Capture the cell that displays the provided text and extract its (X, Y) central coordinate. 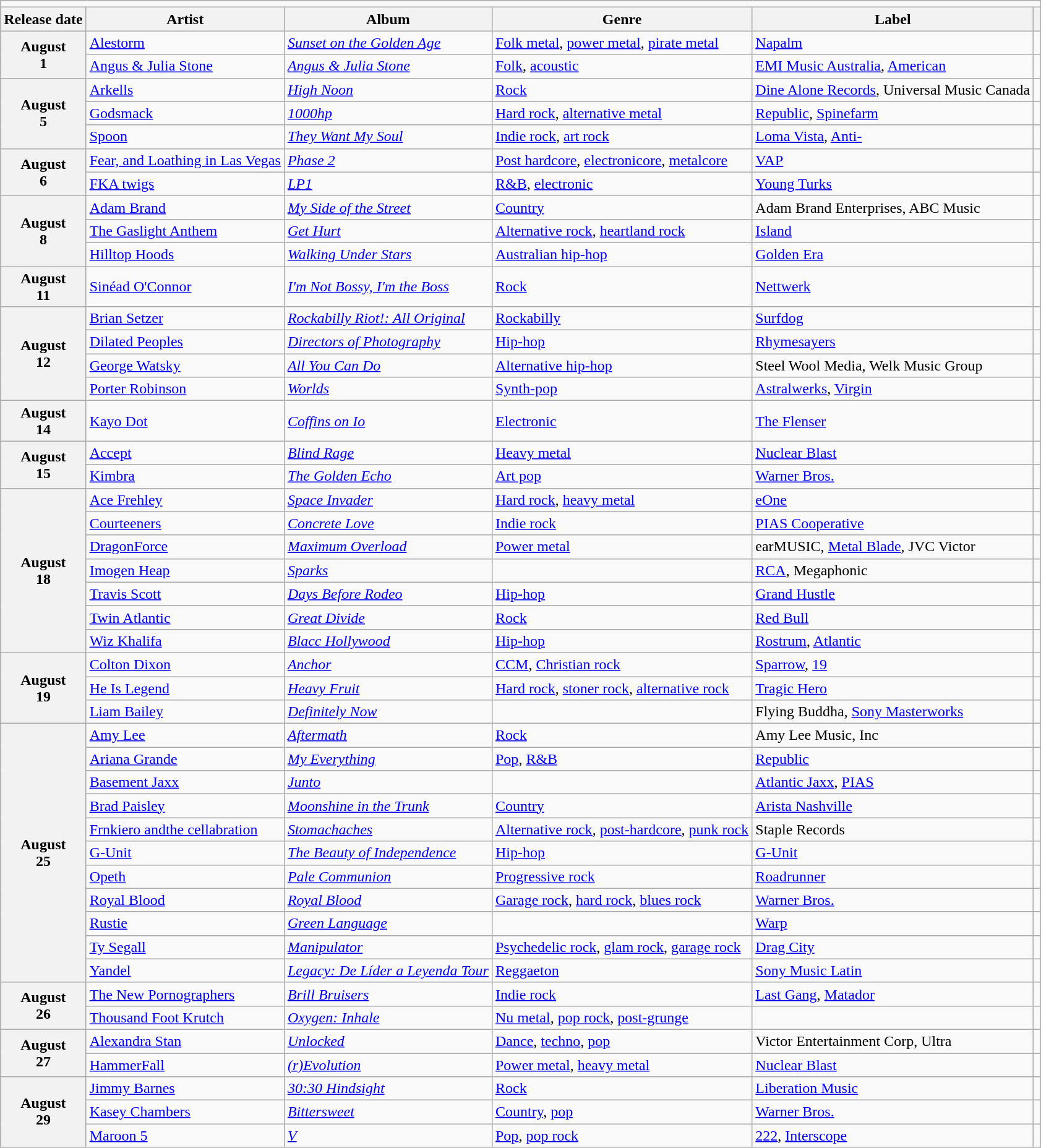
Brian Setzer (185, 319)
Pale Communion (388, 876)
Golden Era (893, 254)
Brad Paisley (185, 806)
Republic (893, 759)
Progressive rock (622, 876)
Rostrum, Atlantic (893, 641)
Blind Rage (388, 453)
Last Gang, Matador (893, 994)
Hilltop Hoods (185, 254)
Arista Nashville (893, 806)
Ariana Grande (185, 759)
August19 (43, 688)
August26 (43, 1006)
August25 (43, 854)
Alternative rock, heartland rock (622, 231)
Oxygen: Inhale (388, 1017)
Sparks (388, 570)
The New Pornographers (185, 994)
Hard rock, heavy metal (622, 500)
Courteeners (185, 523)
Hard rock, stoner rock, alternative rock (622, 688)
Phase 2 (388, 160)
Thousand Foot Krutch (185, 1017)
Warp (893, 923)
Island (893, 231)
Maximum Overload (388, 547)
August8 (43, 231)
Folk metal, power metal, pirate metal (622, 43)
Adam Brand (185, 207)
August14 (43, 421)
Accept (185, 453)
DragonForce (185, 547)
Dance, techno, pop (622, 1041)
Surfdog (893, 319)
Garage rock, hard rock, blues rock (622, 900)
Sony Music Latin (893, 970)
(r)Evolution (388, 1064)
Indie rock, art rock (622, 137)
Coffins on Io (388, 421)
Grand Hustle (893, 594)
August15 (43, 465)
Manipulator (388, 947)
Arkells (185, 90)
Rustie (185, 923)
Legacy: De Líder a Leyenda Tour (388, 970)
HammerFall (185, 1064)
Red Bull (893, 617)
RCA, Megaphonic (893, 570)
Post hardcore, electronicore, metalcore (622, 160)
Junto (388, 782)
Atlantic Jaxx, PIAS (893, 782)
Electronic (622, 421)
FKA twigs (185, 184)
I'm Not Bossy, I'm the Boss (388, 286)
The Beauty of Independence (388, 853)
Dine Alone Records, Universal Music Canada (893, 90)
Twin Atlantic (185, 617)
Victor Entertainment Corp, Ultra (893, 1041)
Sinéad O'Connor (185, 286)
Days Before Rodeo (388, 594)
August5 (43, 113)
1000hp (388, 113)
Dilated Peoples (185, 342)
Label (893, 19)
All You Can Do (388, 366)
Liberation Music (893, 1089)
Moonshine in the Trunk (388, 806)
Bittersweet (388, 1112)
Rhymesayers (893, 342)
Rockabilly Riot!: All Original (388, 319)
Loma Vista, Anti- (893, 137)
Amy Lee (185, 735)
Staple Records (893, 829)
They Want My Soul (388, 137)
Opeth (185, 876)
Steel Wool Media, Welk Music Group (893, 366)
Aftermath (388, 735)
Art pop (622, 476)
Ace Frehley (185, 500)
Travis Scott (185, 594)
Tragic Hero (893, 688)
My Side of the Street (388, 207)
Kasey Chambers (185, 1112)
Roadrunner (893, 876)
Nettwerk (893, 286)
Album (388, 19)
Porter Robinson (185, 389)
Imogen Heap (185, 570)
Jimmy Barnes (185, 1089)
Yandel (185, 970)
Alternative hip-hop (622, 366)
Drag City (893, 947)
eOne (893, 500)
Spoon (185, 137)
Directors of Photography (388, 342)
Sunset on the Golden Age (388, 43)
Republic, Spinefarm (893, 113)
Country, pop (622, 1112)
Get Hurt (388, 231)
Sparrow, 19 (893, 664)
Amy Lee Music, Inc (893, 735)
Godsmack (185, 113)
Power metal (622, 547)
Brill Bruisers (388, 994)
Colton Dixon (185, 664)
Alexandra Stan (185, 1041)
Space Invader (388, 500)
Artist (185, 19)
R&B, electronic (622, 184)
Psychedelic rock, glam rock, garage rock (622, 947)
Pop, pop rock (622, 1136)
Maroon 5 (185, 1136)
Young Turks (893, 184)
Kayo Dot (185, 421)
Kimbra (185, 476)
Release date (43, 19)
V (388, 1136)
PIAS Cooperative (893, 523)
Anchor (388, 664)
George Watsky (185, 366)
Flying Buddha, Sony Masterworks (893, 712)
Reggaeton (622, 970)
Unlocked (388, 1041)
Blacc Hollywood (388, 641)
Fear, and Loathing in Las Vegas (185, 160)
EMI Music Australia, American (893, 66)
Liam Bailey (185, 712)
Synth-pop (622, 389)
Pop, R&B (622, 759)
My Everything (388, 759)
August18 (43, 570)
Worlds (388, 389)
Concrete Love (388, 523)
Heavy metal (622, 453)
Heavy Fruit (388, 688)
222, Interscope (893, 1136)
Rockabilly (622, 319)
30:30 Hindsight (388, 1089)
Basement Jaxx (185, 782)
August6 (43, 172)
Stomachaches (388, 829)
Hard rock, alternative metal (622, 113)
Great Divide (388, 617)
August11 (43, 286)
CCM, Christian rock (622, 664)
Walking Under Stars (388, 254)
August1 (43, 54)
August27 (43, 1053)
VAP (893, 160)
Napalm (893, 43)
August29 (43, 1112)
Green Language (388, 923)
High Noon (388, 90)
Alestorm (185, 43)
The Golden Echo (388, 476)
Power metal, heavy metal (622, 1064)
The Gaslight Anthem (185, 231)
Astralwerks, Virgin (893, 389)
LP1 (388, 184)
Alternative rock, post-hardcore, punk rock (622, 829)
August12 (43, 354)
Genre (622, 19)
The Flenser (893, 421)
earMUSIC, Metal Blade, JVC Victor (893, 547)
Nu metal, pop rock, post-grunge (622, 1017)
Wiz Khalifa (185, 641)
Definitely Now (388, 712)
Folk, acoustic (622, 66)
Ty Segall (185, 947)
Australian hip-hop (622, 254)
He Is Legend (185, 688)
Adam Brand Enterprises, ABC Music (893, 207)
Frnkiero andthe cellabration (185, 829)
